Search for the cell housing the specified text and yield its [X, Y] center coordinate. 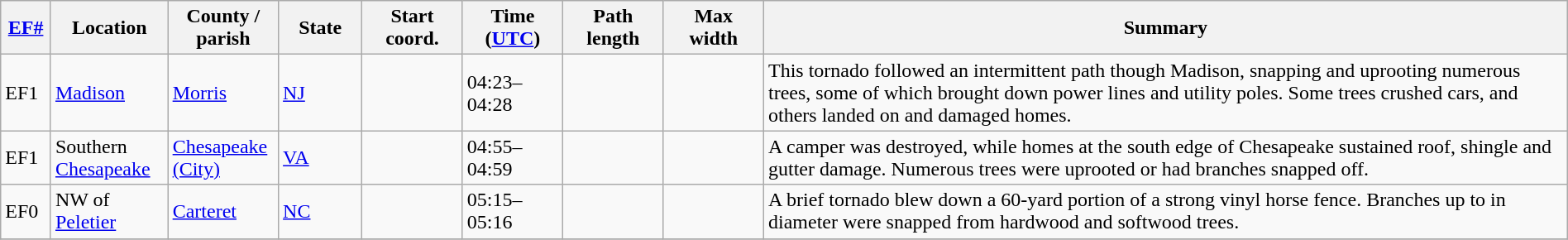
Morris [223, 93]
05:15–05:16 [513, 212]
Chesapeake (City) [223, 157]
Madison [109, 93]
EF# [26, 28]
NJ [321, 93]
Path length [614, 28]
Time (UTC) [513, 28]
Carteret [223, 212]
Location [109, 28]
Max width [713, 28]
NC [321, 212]
A brief tornado blew down a 60-yard portion of a strong vinyl horse fence. Branches up to in diameter were snapped from hardwood and softwood trees. [1165, 212]
State [321, 28]
County / parish [223, 28]
EF0 [26, 212]
VA [321, 157]
04:23–04:28 [513, 93]
Start coord. [412, 28]
NW of Peletier [109, 212]
Summary [1165, 28]
Southern Chesapeake [109, 157]
04:55–04:59 [513, 157]
